Capture the cell that displays the provided text and extract its [X, Y] central coordinate. 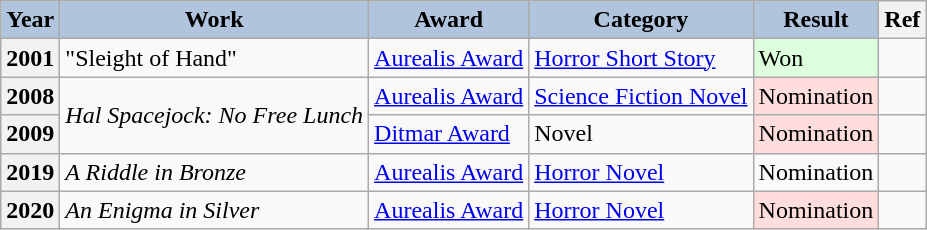
"Sleight of Hand" [214, 58]
2020 [30, 210]
Horror Short Story [641, 58]
2019 [30, 172]
Result [816, 20]
Year [30, 20]
2008 [30, 96]
Science Fiction Novel [641, 96]
Ditmar Award [449, 134]
Work [214, 20]
2001 [30, 58]
Won [816, 58]
Award [449, 20]
A Riddle in Bronze [214, 172]
Category [641, 20]
Ref [902, 20]
Hal Spacejock: No Free Lunch [214, 115]
Novel [641, 134]
An Enigma in Silver [214, 210]
2009 [30, 134]
